Output the (X, Y) coordinate of the center of the cell containing the given text.  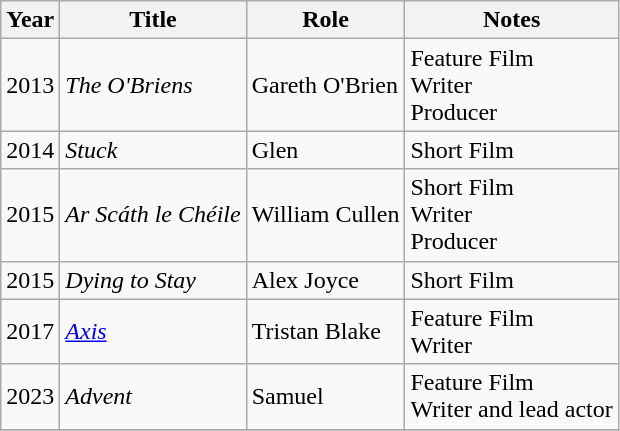
Alex Joyce (326, 280)
Feature FilmWriter and lead actor (512, 396)
Short FilmWriterProducer (512, 215)
Glen (326, 150)
Samuel (326, 396)
Title (153, 20)
Axis (153, 332)
Year (30, 20)
Gareth O'Brien (326, 85)
Advent (153, 396)
Ar Scáth le Chéile (153, 215)
Tristan Blake (326, 332)
Feature FilmWriterProducer (512, 85)
2023 (30, 396)
Stuck (153, 150)
Role (326, 20)
2014 (30, 150)
Feature FilmWriter (512, 332)
The O'Briens (153, 85)
Notes (512, 20)
Dying to Stay (153, 280)
2013 (30, 85)
2017 (30, 332)
William Cullen (326, 215)
